Return the [x, y] coordinate for the center point of the cell that contains the specified text.  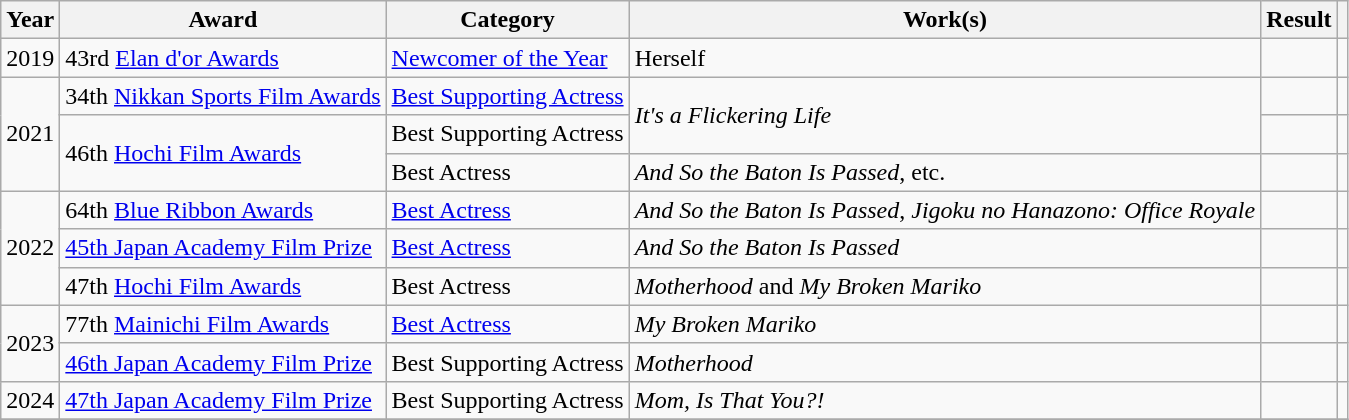
And So the Baton Is Passed [945, 248]
46th Japan Academy Film Prize [223, 362]
34th Nikkan Sports Film Awards [223, 96]
45th Japan Academy Film Prize [223, 248]
Result [1299, 20]
2023 [30, 343]
Year [30, 20]
It's a Flickering Life [945, 115]
My Broken Mariko [945, 324]
Motherhood [945, 362]
Mom, Is That You?! [945, 400]
Work(s) [945, 20]
And So the Baton Is Passed, Jigoku no Hanazono: Office Royale [945, 210]
2024 [30, 400]
77th Mainichi Film Awards [223, 324]
2019 [30, 58]
Motherhood and My Broken Mariko [945, 286]
Category [508, 20]
Newcomer of the Year [508, 58]
Herself [945, 58]
Award [223, 20]
64th Blue Ribbon Awards [223, 210]
43rd Elan d'or Awards [223, 58]
47th Japan Academy Film Prize [223, 400]
And So the Baton Is Passed, etc. [945, 172]
2022 [30, 248]
47th Hochi Film Awards [223, 286]
2021 [30, 134]
46th Hochi Film Awards [223, 153]
